Return (X, Y) of the center of cell containing provided text 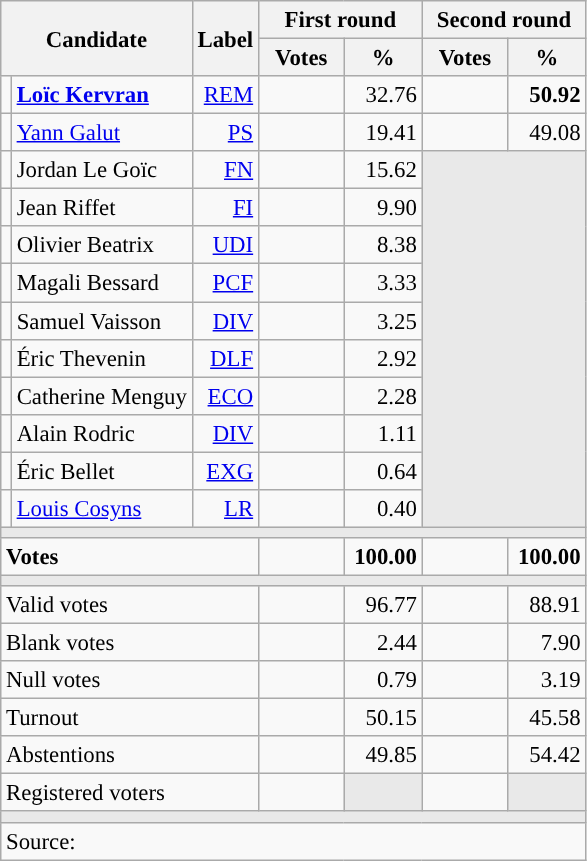
7.90 (547, 643)
2.44 (383, 643)
Second round (504, 20)
2.92 (383, 358)
3.19 (547, 680)
Blank votes (130, 643)
49.85 (383, 755)
PCF (225, 283)
Alain Rodric (102, 433)
Catherine Menguy (102, 396)
First round (340, 20)
49.08 (547, 133)
50.15 (383, 718)
UDI (225, 245)
Registered voters (130, 793)
3.33 (383, 283)
Null votes (130, 680)
54.42 (547, 755)
Source: (294, 841)
LR (225, 509)
Louis Cosyns (102, 509)
Turnout (130, 718)
9.90 (383, 208)
FI (225, 208)
DLF (225, 358)
Jordan Le Goïc (102, 170)
Label (225, 38)
Éric Bellet (102, 471)
ECO (225, 396)
EXG (225, 471)
Samuel Vaisson (102, 321)
Abstentions (130, 755)
PS (225, 133)
Éric Thevenin (102, 358)
3.25 (383, 321)
FN (225, 170)
REM (225, 95)
Loïc Kervran (102, 95)
88.91 (547, 605)
2.28 (383, 396)
19.41 (383, 133)
1.11 (383, 433)
Olivier Beatrix (102, 245)
Yann Galut (102, 133)
Jean Riffet (102, 208)
96.77 (383, 605)
15.62 (383, 170)
50.92 (547, 95)
8.38 (383, 245)
32.76 (383, 95)
Magali Bessard (102, 283)
Valid votes (130, 605)
0.79 (383, 680)
45.58 (547, 718)
0.64 (383, 471)
0.40 (383, 509)
Candidate (96, 38)
